Provide the (x, y) coordinate of the cell's center where the given text is located.  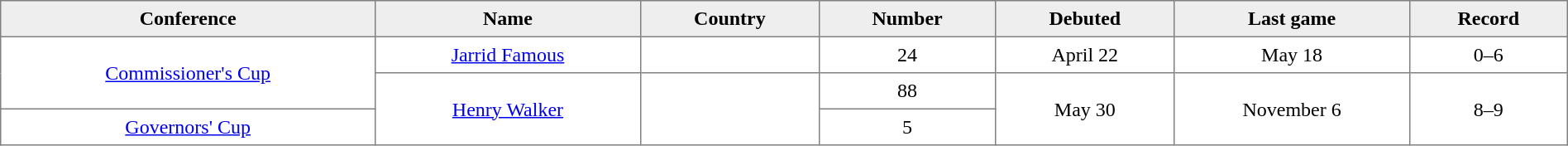
8–9 (1489, 109)
Governors' Cup (189, 127)
Henry Walker (508, 109)
Debuted (1085, 19)
0–6 (1489, 55)
Last game (1292, 19)
Name (508, 19)
88 (906, 91)
5 (906, 127)
Number (906, 19)
Conference (189, 19)
May 30 (1085, 109)
24 (906, 55)
November 6 (1292, 109)
Record (1489, 19)
May 18 (1292, 55)
April 22 (1085, 55)
Country (729, 19)
Jarrid Famous (508, 55)
Commissioner's Cup (189, 73)
